Locate the cell with the specified text and output its [X, Y] center coordinate. 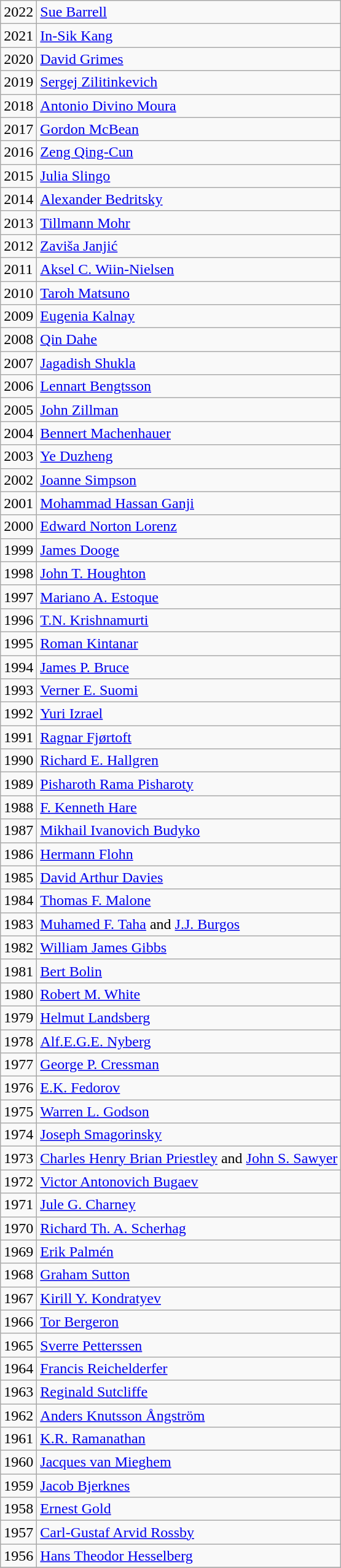
Taroh Matsuno [189, 293]
Zaviša Janjić [189, 246]
2003 [18, 457]
1958 [18, 1509]
Gordon McBean [189, 129]
1971 [18, 1205]
1982 [18, 947]
1978 [18, 1041]
2017 [18, 129]
1994 [18, 667]
John T. Houghton [189, 573]
1987 [18, 831]
Joanne Simpson [189, 480]
Jagadish Shukla [189, 363]
2019 [18, 82]
2002 [18, 480]
Jacob Bjerknes [189, 1486]
1984 [18, 901]
2015 [18, 176]
2021 [18, 36]
1957 [18, 1532]
1960 [18, 1462]
Mariano A. Estoque [189, 597]
Lennart Bengtsson [189, 386]
1990 [18, 761]
Eugenia Kalnay [189, 316]
Jacques van Mieghem [189, 1462]
David Arthur Davies [189, 877]
Julia Slingo [189, 176]
1983 [18, 924]
1993 [18, 691]
Joseph Smagorinsky [189, 1135]
1968 [18, 1275]
Hermann Flohn [189, 854]
2014 [18, 199]
Muhamed F. Taha and J.J. Burgos [189, 924]
1976 [18, 1088]
1991 [18, 737]
Verner E. Suomi [189, 691]
1965 [18, 1345]
1966 [18, 1322]
Edward Norton Lorenz [189, 527]
Anders Knutsson Ångström [189, 1415]
Sverre Petterssen [189, 1345]
2001 [18, 503]
1999 [18, 550]
James P. Bruce [189, 667]
2022 [18, 12]
2005 [18, 410]
Ernest Gold [189, 1509]
2004 [18, 433]
1959 [18, 1486]
1975 [18, 1111]
T.N. Krishnamurti [189, 620]
Sergej Zilitinkevich [189, 82]
1997 [18, 597]
2016 [18, 152]
Tor Bergeron [189, 1322]
Mikhail Ivanovich Budyko [189, 831]
1974 [18, 1135]
1962 [18, 1415]
Richard Th. A. Scherhag [189, 1228]
In-Sik Kang [189, 36]
Graham Sutton [189, 1275]
Qin Dahe [189, 340]
1979 [18, 1017]
2010 [18, 293]
1973 [18, 1158]
Alf.E.G.E. Nyberg [189, 1041]
1996 [18, 620]
Carl-Gustaf Arvid Rossby [189, 1532]
1969 [18, 1252]
1956 [18, 1556]
Mohammad Hassan Ganji [189, 503]
1972 [18, 1182]
2011 [18, 269]
Ye Duzheng [189, 457]
Zeng Qing-Cun [189, 152]
Jule G. Charney [189, 1205]
Erik Palmén [189, 1252]
Charles Henry Brian Priestley and John S. Sawyer [189, 1158]
1970 [18, 1228]
1963 [18, 1392]
Yuri Izrael [189, 714]
2009 [18, 316]
Bennert Machenhauer [189, 433]
2020 [18, 59]
1995 [18, 643]
1986 [18, 854]
1998 [18, 573]
Reginald Sutcliffe [189, 1392]
Sue Barrell [189, 12]
2006 [18, 386]
Tillmann Mohr [189, 222]
1985 [18, 877]
Helmut Landsberg [189, 1017]
K.R. Ramanathan [189, 1439]
David Grimes [189, 59]
1988 [18, 807]
Thomas F. Malone [189, 901]
F. Kenneth Hare [189, 807]
1989 [18, 784]
1964 [18, 1368]
1980 [18, 994]
Kirill Y. Kondratyev [189, 1298]
1977 [18, 1065]
Warren L. Godson [189, 1111]
John Zillman [189, 410]
Ragnar Fjørtoft [189, 737]
2007 [18, 363]
Robert M. White [189, 994]
Antonio Divino Moura [189, 106]
1981 [18, 971]
Alexander Bedritsky [189, 199]
Hans Theodor Hesselberg [189, 1556]
James Dooge [189, 550]
William James Gibbs [189, 947]
2008 [18, 340]
2018 [18, 106]
2013 [18, 222]
Francis Reichelderfer [189, 1368]
Richard E. Hallgren [189, 761]
1967 [18, 1298]
1992 [18, 714]
George P. Cressman [189, 1065]
Roman Kintanar [189, 643]
Victor Antonovich Bugaev [189, 1182]
2000 [18, 527]
Bert Bolin [189, 971]
2012 [18, 246]
Aksel C. Wiin-Nielsen [189, 269]
E.K. Fedorov [189, 1088]
1961 [18, 1439]
Pisharoth Rama Pisharoty [189, 784]
